Find where the given text appears and provide that cell's center as (X, Y) coordinate. 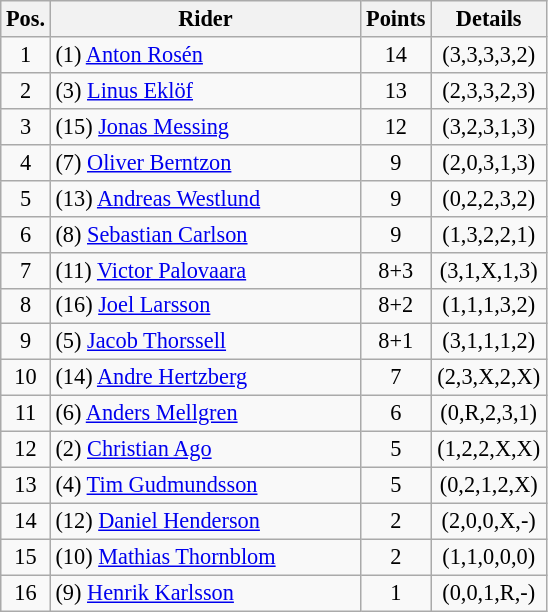
(3,2,3,1,3) (488, 126)
(9) Henrik Karlsson (205, 593)
(1,2,2,X,X) (488, 450)
(7) Oliver Berntzon (205, 162)
(5) Jacob Thorssell (205, 342)
(10) Mathias Thornblom (205, 557)
11 (26, 414)
(15) Jonas Messing (205, 126)
8+1 (396, 342)
3 (26, 126)
8+3 (396, 270)
(16) Joel Larsson (205, 306)
Details (488, 19)
(2) Christian Ago (205, 450)
(0,2,1,2,X) (488, 485)
(0,R,2,3,1) (488, 414)
(3,3,3,3,2) (488, 55)
16 (26, 593)
(4) Tim Gudmundsson (205, 485)
(3,1,1,1,2) (488, 342)
(2,3,3,2,3) (488, 90)
(6) Anders Mellgren (205, 414)
(3) Linus Eklöf (205, 90)
15 (26, 557)
10 (26, 378)
(8) Sebastian Carlson (205, 234)
(0,0,1,R,-) (488, 593)
(1,3,2,2,1) (488, 234)
(2,0,0,X,-) (488, 521)
(1,1,1,3,2) (488, 306)
Points (396, 19)
(11) Victor Palovaara (205, 270)
Pos. (26, 19)
8+2 (396, 306)
8 (26, 306)
(1,1,0,0,0) (488, 557)
(3,1,X,1,3) (488, 270)
4 (26, 162)
(2,3,X,2,X) (488, 378)
(0,2,2,3,2) (488, 198)
(2,0,3,1,3) (488, 162)
(14) Andre Hertzberg (205, 378)
Rider (205, 19)
(13) Andreas Westlund (205, 198)
(12) Daniel Henderson (205, 521)
(1) Anton Rosén (205, 55)
